Provide the [X, Y] coordinate of the cell's center where the given text is located.  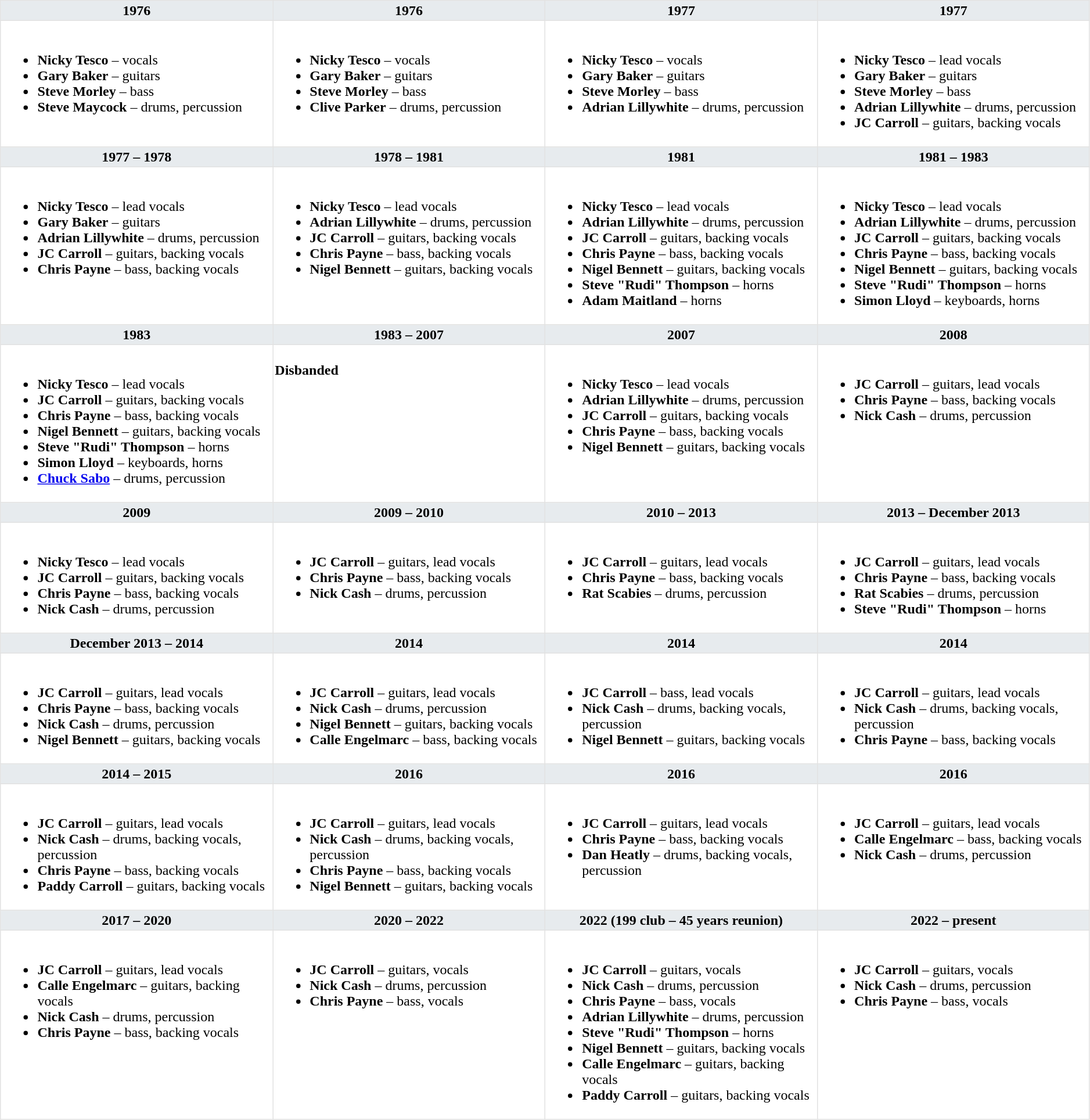
JC Carroll – bass, lead vocalsNick Cash – drums, backing vocals, percussionNigel Bennett – guitars, backing vocals [681, 708]
1981 [681, 157]
2008 [954, 335]
2013 – December 2013 [954, 512]
December 2013 – 2014 [137, 643]
JC Carroll – guitars, lead vocalsNick Cash – drums, backing vocals, percussionChris Payne – bass, backing vocals [954, 708]
Disbanded [409, 423]
Nicky Tesco – lead vocalsGary Baker – guitarsSteve Morley – bassAdrian Lillywhite – drums, percussionJC Carroll – guitars, backing vocals [954, 84]
2014 – 2015 [137, 774]
JC Carroll – guitars, lead vocalsCalle Engelmarc – bass, backing vocalsNick Cash – drums, percussion [954, 847]
2010 – 2013 [681, 512]
JC Carroll – guitars, lead vocalsChris Payne – bass, backing vocalsDan Heatly – drums, backing vocals, percussion [681, 847]
2017 – 2020 [137, 920]
JC Carroll – guitars, lead vocalsCalle Engelmarc – guitars, backing vocalsNick Cash – drums, percussionChris Payne – bass, backing vocals [137, 1025]
1983 – 2007 [409, 335]
2009 [137, 512]
1983 [137, 335]
JC Carroll – guitars, lead vocalsChris Payne – bass, backing vocalsRat Scabies – drums, percussionSteve "Rudi" Thompson – horns [954, 577]
2009 – 2010 [409, 512]
Nicky Tesco – vocalsGary Baker – guitarsSteve Morley – bassClive Parker – drums, percussion [409, 84]
JC Carroll – guitars, lead vocalsChris Payne – bass, backing vocalsNick Cash – drums, percussionNigel Bennett – guitars, backing vocals [137, 708]
JC Carroll – guitars, lead vocalsChris Payne – bass, backing vocalsRat Scabies – drums, percussion [681, 577]
1977 – 1978 [137, 157]
2020 – 2022 [409, 920]
Nicky Tesco – lead vocalsJC Carroll – guitars, backing vocalsChris Payne – bass, backing vocalsNick Cash – drums, percussion [137, 577]
JC Carroll – guitars, lead vocalsNick Cash – drums, percussionNigel Bennett – guitars, backing vocalsCalle Engelmarc – bass, backing vocals [409, 708]
2022 – present [954, 920]
Nicky Tesco – vocalsGary Baker – guitarsSteve Morley – bassAdrian Lillywhite – drums, percussion [681, 84]
2007 [681, 335]
1981 – 1983 [954, 157]
2022 (199 club – 45 years reunion) [681, 920]
1978 – 1981 [409, 157]
Nicky Tesco – vocalsGary Baker – guitarsSteve Morley – bassSteve Maycock – drums, percussion [137, 84]
